From the cell containing the given text, extract its center point as [x, y] coordinate. 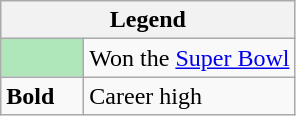
Career high [190, 96]
Legend [148, 20]
Won the Super Bowl [190, 58]
Bold [42, 96]
